Detect which cell encompasses the target text, then output its [x, y] center coordinate. 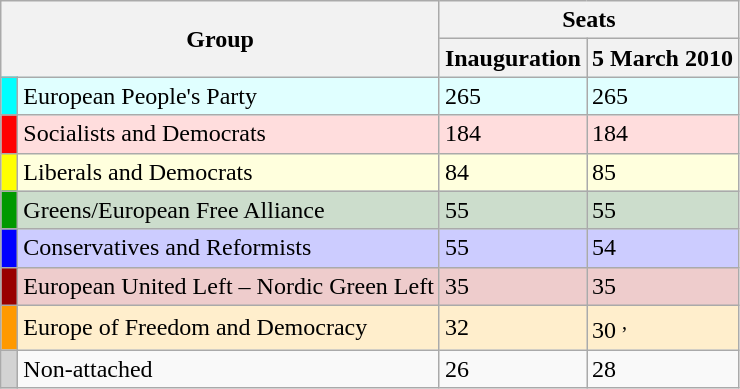
Seats [588, 20]
84 [512, 172]
28 [662, 369]
Liberals and Democrats [229, 172]
Socialists and Democrats [229, 134]
Non-attached [229, 369]
European United Left – Nordic Green Left [229, 286]
Inauguration [512, 58]
26 [512, 369]
85 [662, 172]
5 March 2010 [662, 58]
Conservatives and Reformists [229, 248]
32 [512, 328]
Group [220, 39]
54 [662, 248]
European People's Party [229, 96]
Europe of Freedom and Democracy [229, 328]
Greens/European Free Alliance [229, 210]
30 , [662, 328]
